From the cell containing the given text, extract its center point as (x, y) coordinate. 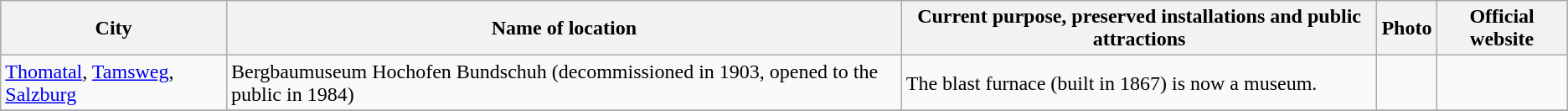
The blast furnace (built in 1867) is now a museum. (1139, 82)
Photo (1407, 29)
Bergbaumuseum Hochofen Bundschuh (decommissioned in 1903, opened to the public in 1984) (564, 82)
Name of location (564, 29)
Official website (1502, 29)
Thomatal, Tamsweg, Salzburg (114, 82)
Current purpose, preserved installations and public attractions (1139, 29)
City (114, 29)
